Return the (x, y) coordinate for the center point of the cell that contains the specified text.  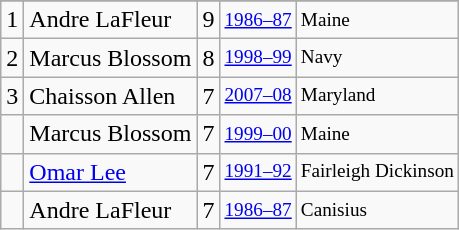
3 (12, 96)
1 (12, 20)
Omar Lee (110, 172)
Fairleigh Dickinson (377, 172)
2 (12, 58)
9 (208, 20)
Maryland (377, 96)
Chaisson Allen (110, 96)
8 (208, 58)
Navy (377, 58)
1998–99 (258, 58)
1991–92 (258, 172)
1999–00 (258, 134)
Canisius (377, 210)
2007–08 (258, 96)
